Search for the cell housing the specified text and yield its [x, y] center coordinate. 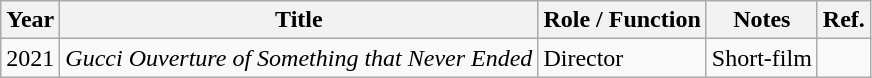
2021 [30, 58]
Gucci Ouverture of Something that Never Ended [299, 58]
Title [299, 20]
Director [622, 58]
Ref. [844, 20]
Role / Function [622, 20]
Year [30, 20]
Notes [762, 20]
Short-film [762, 58]
